Output the (X, Y) coordinate of the center of the cell containing the given text.  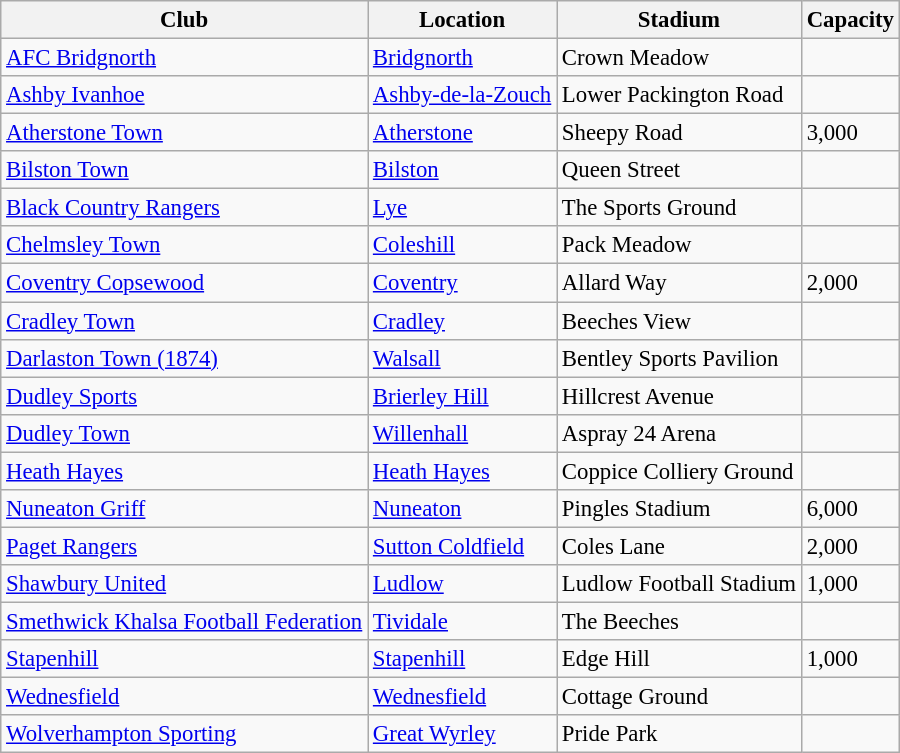
Great Wyrley (462, 734)
Bilston Town (184, 170)
Coles Lane (680, 546)
The Beeches (680, 621)
Allard Way (680, 283)
Dudley Sports (184, 396)
Coppice Colliery Ground (680, 471)
Smethwick Khalsa Football Federation (184, 621)
6,000 (850, 509)
Queen Street (680, 170)
Ashby Ivanhoe (184, 95)
Pingles Stadium (680, 509)
Cradley Town (184, 321)
Lower Packington Road (680, 95)
Willenhall (462, 433)
Atherstone (462, 133)
Edge Hill (680, 659)
Coleshill (462, 245)
Cradley (462, 321)
The Sports Ground (680, 208)
Sheepy Road (680, 133)
Capacity (850, 20)
Paget Rangers (184, 546)
Pride Park (680, 734)
Hillcrest Avenue (680, 396)
Walsall (462, 358)
Pack Meadow (680, 245)
Atherstone Town (184, 133)
Stadium (680, 20)
Chelmsley Town (184, 245)
Brierley Hill (462, 396)
3,000 (850, 133)
Bentley Sports Pavilion (680, 358)
Club (184, 20)
Black Country Rangers (184, 208)
Darlaston Town (1874) (184, 358)
Ashby-de-la-Zouch (462, 95)
Dudley Town (184, 433)
Nuneaton (462, 509)
Wolverhampton Sporting (184, 734)
Crown Meadow (680, 58)
Lye (462, 208)
Aspray 24 Arena (680, 433)
Sutton Coldfield (462, 546)
Bilston (462, 170)
Bridgnorth (462, 58)
Nuneaton Griff (184, 509)
Ludlow Football Stadium (680, 584)
Cottage Ground (680, 697)
Coventry Copsewood (184, 283)
Location (462, 20)
Coventry (462, 283)
Shawbury United (184, 584)
Ludlow (462, 584)
Beeches View (680, 321)
Tividale (462, 621)
AFC Bridgnorth (184, 58)
